Provide the [X, Y] coordinate of the cell's center where the given text is located.  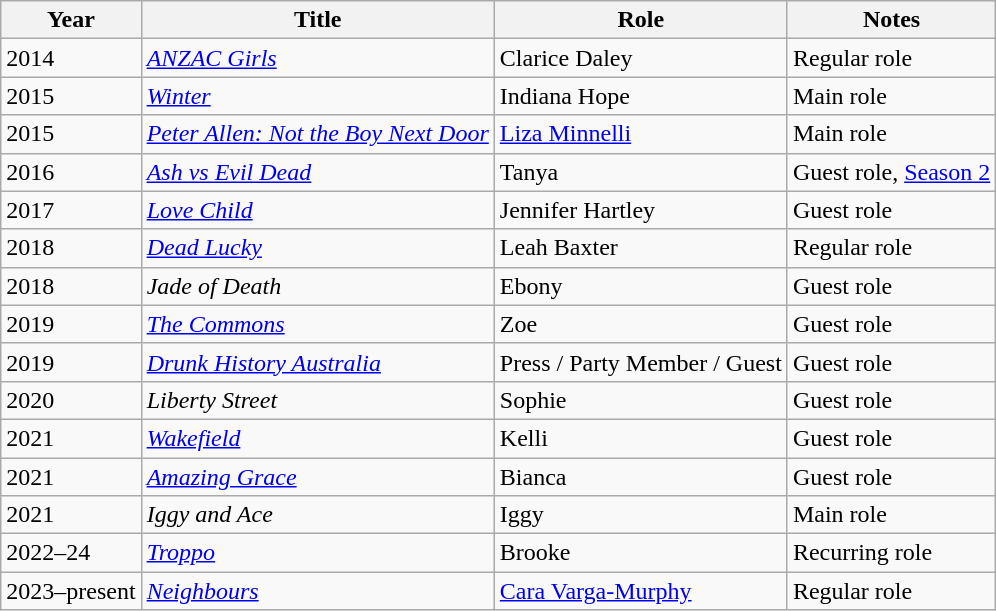
Ash vs Evil Dead [318, 172]
Neighbours [318, 591]
Dead Lucky [318, 248]
Kelli [640, 438]
ANZAC Girls [318, 58]
Indiana Hope [640, 96]
Liza Minnelli [640, 134]
Zoe [640, 324]
Brooke [640, 553]
Recurring role [891, 553]
Title [318, 20]
Year [71, 20]
Iggy [640, 515]
2023–present [71, 591]
Leah Baxter [640, 248]
Wakefield [318, 438]
2017 [71, 210]
Liberty Street [318, 400]
The Commons [318, 324]
Troppo [318, 553]
Role [640, 20]
Amazing Grace [318, 477]
Guest role, Season 2 [891, 172]
Winter [318, 96]
Jennifer Hartley [640, 210]
Drunk History Australia [318, 362]
Notes [891, 20]
Jade of Death [318, 286]
Tanya [640, 172]
Love Child [318, 210]
Bianca [640, 477]
2014 [71, 58]
2022–24 [71, 553]
2020 [71, 400]
Clarice Daley [640, 58]
Ebony [640, 286]
Iggy and Ace [318, 515]
Press / Party Member / Guest [640, 362]
Sophie [640, 400]
Peter Allen: Not the Boy Next Door [318, 134]
Cara Varga-Murphy [640, 591]
2016 [71, 172]
